Search for the cell housing the specified text and yield its [x, y] center coordinate. 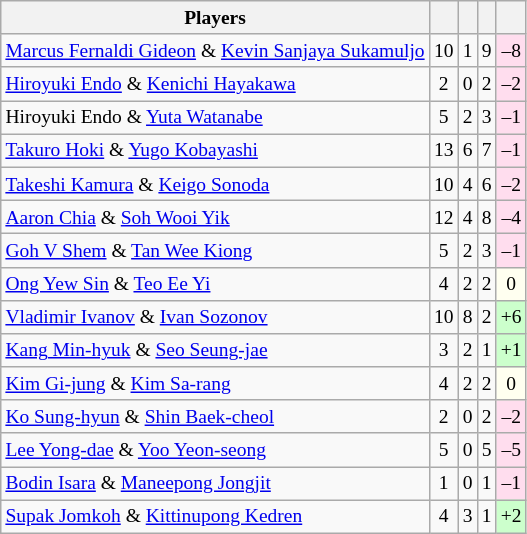
Takuro Hoki & Yugo Kobayashi [216, 150]
–5 [511, 450]
+1 [511, 350]
Players [216, 18]
+2 [511, 516]
9 [486, 50]
Lee Yong-dae & Yoo Yeon-seong [216, 450]
–8 [511, 50]
Ko Sung-hyun & Shin Baek-cheol [216, 416]
Vladimir Ivanov & Ivan Sozonov [216, 316]
Bodin Isara & Maneepong Jongjit [216, 484]
13 [444, 150]
Supak Jomkoh & Kittinupong Kedren [216, 516]
12 [444, 216]
Goh V Shem & Tan Wee Kiong [216, 250]
Kang Min-hyuk & Seo Seung-jae [216, 350]
–4 [511, 216]
Marcus Fernaldi Gideon & Kevin Sanjaya Sukamuljo [216, 50]
Takeshi Kamura & Keigo Sonoda [216, 184]
Aaron Chia & Soh Wooi Yik [216, 216]
Hiroyuki Endo & Kenichi Hayakawa [216, 84]
+6 [511, 316]
Ong Yew Sin & Teo Ee Yi [216, 284]
Hiroyuki Endo & Yuta Watanabe [216, 118]
7 [486, 150]
Kim Gi-jung & Kim Sa-rang [216, 384]
